Capture the cell that displays the provided text and extract its (X, Y) central coordinate. 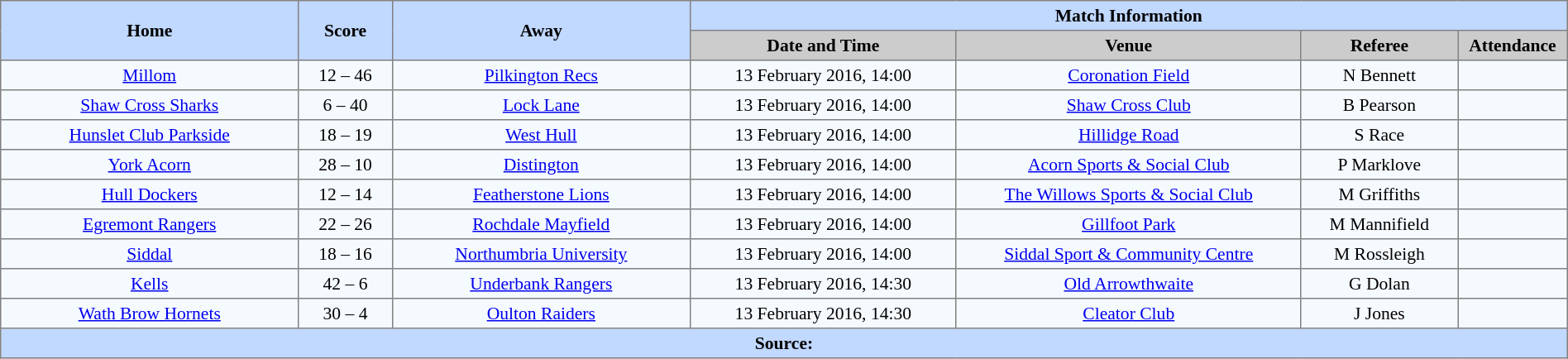
Pilkington Recs (541, 75)
Old Arrowthwaite (1128, 284)
M Rossleigh (1379, 254)
Home (150, 31)
22 – 26 (346, 224)
Gillfoot Park (1128, 224)
J Jones (1379, 314)
Millom (150, 75)
Venue (1128, 45)
Cleator Club (1128, 314)
Distington (541, 165)
Date and Time (823, 45)
S Race (1379, 135)
Source: (784, 343)
G Dolan (1379, 284)
The Willows Sports & Social Club (1128, 194)
Egremont Rangers (150, 224)
N Bennett (1379, 75)
Northumbria University (541, 254)
Lock Lane (541, 105)
Acorn Sports & Social Club (1128, 165)
Siddal (150, 254)
Wath Brow Hornets (150, 314)
Hillidge Road (1128, 135)
30 – 4 (346, 314)
18 – 16 (346, 254)
Rochdale Mayfield (541, 224)
Referee (1379, 45)
28 – 10 (346, 165)
18 – 19 (346, 135)
Kells (150, 284)
West Hull (541, 135)
B Pearson (1379, 105)
Shaw Cross Sharks (150, 105)
Underbank Rangers (541, 284)
Hunslet Club Parkside (150, 135)
Score (346, 31)
12 – 14 (346, 194)
Away (541, 31)
Hull Dockers (150, 194)
Siddal Sport & Community Centre (1128, 254)
6 – 40 (346, 105)
Oulton Raiders (541, 314)
M Griffiths (1379, 194)
M Mannifield (1379, 224)
42 – 6 (346, 284)
York Acorn (150, 165)
Match Information (1128, 16)
P Marklove (1379, 165)
12 – 46 (346, 75)
Attendance (1513, 45)
Shaw Cross Club (1128, 105)
Coronation Field (1128, 75)
Featherstone Lions (541, 194)
